Pinpoint the cell where the given text exists, returning its [X, Y] midpoint coordinate. 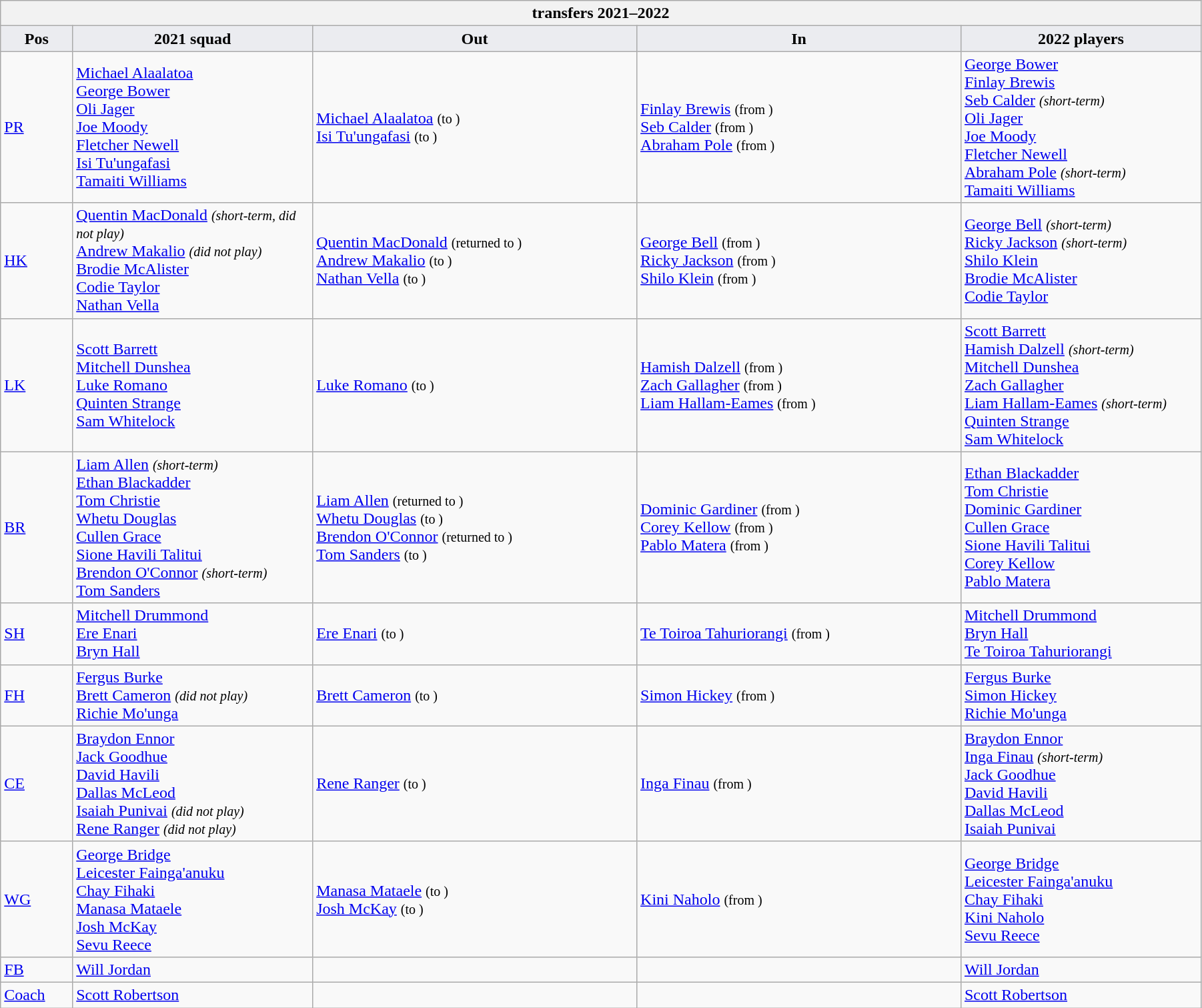
Michael Alaalatoa George Bower Oli Jager Joe Moody Fletcher Newell Isi Tu'ungafasi Tamaiti Williams [193, 127]
HK [37, 260]
Scott Barrett Hamish Dalzell (short-term) Mitchell Dunshea Zach Gallagher Liam Hallam-Eames (short-term) Quinten Strange Sam Whitelock [1081, 385]
Mitchell Drummond Ere Enari Bryn Hall [193, 634]
2022 players [1081, 39]
George Bridge Leicester Fainga'anuku Chay Fihaki Kini Naholo Sevu Reece [1081, 899]
George Bower Finlay Brewis Seb Calder (short-term) Oli Jager Joe Moody Fletcher Newell Abraham Pole (short-term) Tamaiti Williams [1081, 127]
CE [37, 783]
Ethan Blackadder Tom Christie Dominic Gardiner Cullen Grace Sione Havili Talitui Corey Kellow Pablo Matera [1081, 527]
LK [37, 385]
Kini Naholo (from ) [799, 899]
Luke Romano (to ) [475, 385]
Simon Hickey (from ) [799, 695]
Out [475, 39]
Mitchell Drummond Bryn Hall Te Toiroa Tahuriorangi [1081, 634]
Coach [37, 995]
George Bridge Leicester Fainga'anuku Chay Fihaki Manasa Mataele Josh McKay Sevu Reece [193, 899]
Manasa Mataele (to ) Josh McKay (to ) [475, 899]
Scott Barrett Mitchell Dunshea Luke Romano Quinten Strange Sam Whitelock [193, 385]
Pos [37, 39]
Quentin MacDonald (returned to ) Andrew Makalio (to ) Nathan Vella (to ) [475, 260]
Inga Finau (from ) [799, 783]
In [799, 39]
Rene Ranger (to ) [475, 783]
Michael Alaalatoa (to ) Isi Tu'ungafasi (to ) [475, 127]
BR [37, 527]
Quentin MacDonald (short-term, did not play) Andrew Makalio (did not play) Brodie McAlister Codie Taylor Nathan Vella [193, 260]
WG [37, 899]
Te Toiroa Tahuriorangi (from ) [799, 634]
Braydon Ennor Inga Finau (short-term) Jack Goodhue David Havili Dallas McLeod Isaiah Punivai [1081, 783]
Hamish Dalzell (from ) Zach Gallagher (from ) Liam Hallam-Eames (from ) [799, 385]
PR [37, 127]
Liam Allen (short-term) Ethan Blackadder Tom Christie Whetu Douglas Cullen Grace Sione Havili Talitui Brendon O'Connor (short-term) Tom Sanders [193, 527]
transfers 2021–2022 [601, 13]
Fergus Burke Brett Cameron (did not play) Richie Mo'unga [193, 695]
FB [37, 969]
George Bell (from ) Ricky Jackson (from ) Shilo Klein (from ) [799, 260]
Ere Enari (to ) [475, 634]
George Bell (short-term) Ricky Jackson (short-term) Shilo Klein Brodie McAlister Codie Taylor [1081, 260]
Braydon Ennor Jack Goodhue David Havili Dallas McLeod Isaiah Punivai (did not play) Rene Ranger (did not play) [193, 783]
FH [37, 695]
Liam Allen (returned to ) Whetu Douglas (to ) Brendon O'Connor (returned to ) Tom Sanders (to ) [475, 527]
Brett Cameron (to ) [475, 695]
Dominic Gardiner (from ) Corey Kellow (from ) Pablo Matera (from ) [799, 527]
Fergus Burke Simon Hickey Richie Mo'unga [1081, 695]
Finlay Brewis (from ) Seb Calder (from ) Abraham Pole (from ) [799, 127]
SH [37, 634]
2021 squad [193, 39]
